Detect which cell encompasses the target text, then output its (X, Y) center coordinate. 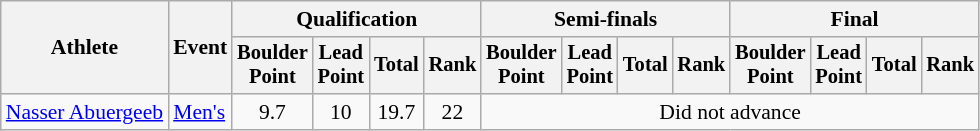
Final (854, 19)
Nasser Abuergeeb (84, 112)
Men's (200, 112)
Event (200, 48)
19.7 (396, 112)
Athlete (84, 48)
9.7 (272, 112)
10 (341, 112)
Did not advance (730, 112)
Qualification (356, 19)
Semi-finals (606, 19)
22 (453, 112)
